Return (x, y) of the center of cell containing provided text 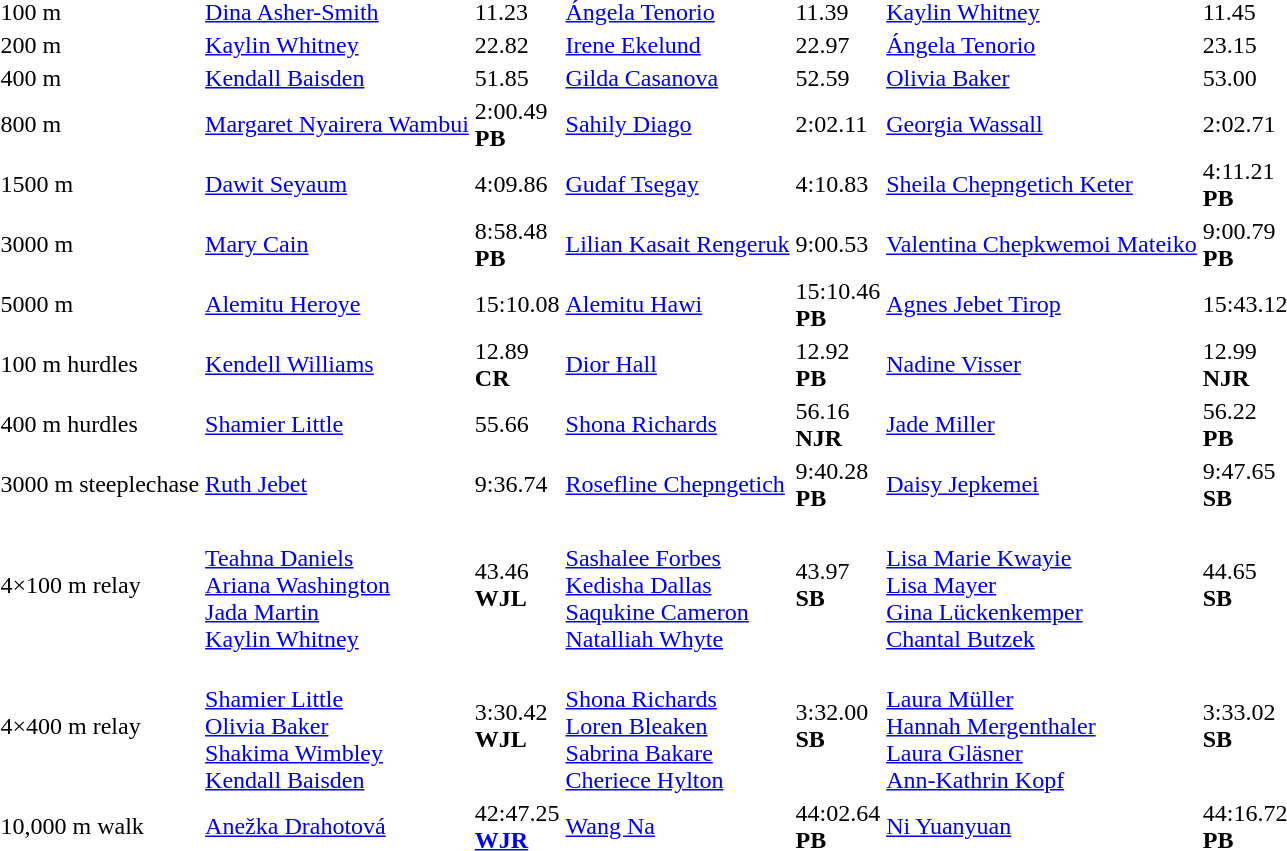
Rosefline Chepngetich (678, 484)
Kaylin Whitney (338, 45)
Ángela Tenorio (1042, 45)
Lisa Marie KwayieLisa MayerGina LückenkemperChantal Butzek (1042, 585)
22.97 (838, 45)
12.89 CR (517, 364)
43.97 SB (838, 585)
55.66 (517, 424)
3:30.42 WJL (517, 726)
Nadine Visser (1042, 364)
Laura MüllerHannah MergenthalerLaura GläsnerAnn-Kathrin Kopf (1042, 726)
9:00.53 (838, 244)
3:32.00 SB (838, 726)
Dior Hall (678, 364)
Ruth Jebet (338, 484)
Agnes Jebet Tirop (1042, 304)
Sheila Chepngetich Keter (1042, 184)
Alemitu Hawi (678, 304)
9:40.28 PB (838, 484)
8:58.48 PB (517, 244)
2:02.11 (838, 124)
Margaret Nyairera Wambui (338, 124)
Shamier LittleOlivia BakerShakima WimbleyKendall Baisden (338, 726)
Kendall Baisden (338, 78)
Teahna DanielsAriana WashingtonJada MartinKaylin Whitney (338, 585)
15:10.46 PB (838, 304)
51.85 (517, 78)
Daisy Jepkemei (1042, 484)
Gudaf Tsegay (678, 184)
Jade Miller (1042, 424)
2:00.49 PB (517, 124)
4:10.83 (838, 184)
56.16 NJR (838, 424)
4:09.86 (517, 184)
Olivia Baker (1042, 78)
Alemitu Heroye (338, 304)
Dawit Seyaum (338, 184)
Shona Richards (678, 424)
Gilda Casanova (678, 78)
Irene Ekelund (678, 45)
Shona RichardsLoren BleakenSabrina BakareCheriece Hylton (678, 726)
9:36.74 (517, 484)
Lilian Kasait Rengeruk (678, 244)
Sashalee ForbesKedisha DallasSaqukine CameronNatalliah Whyte (678, 585)
52.59 (838, 78)
Kendell Williams (338, 364)
Mary Cain (338, 244)
12.92 PB (838, 364)
Valentina Chepkwemoi Mateiko (1042, 244)
Georgia Wassall (1042, 124)
43.46 WJL (517, 585)
Sahily Diago (678, 124)
22.82 (517, 45)
Shamier Little (338, 424)
15:10.08 (517, 304)
